Find where the given text appears and provide that cell's center as (x, y) coordinate. 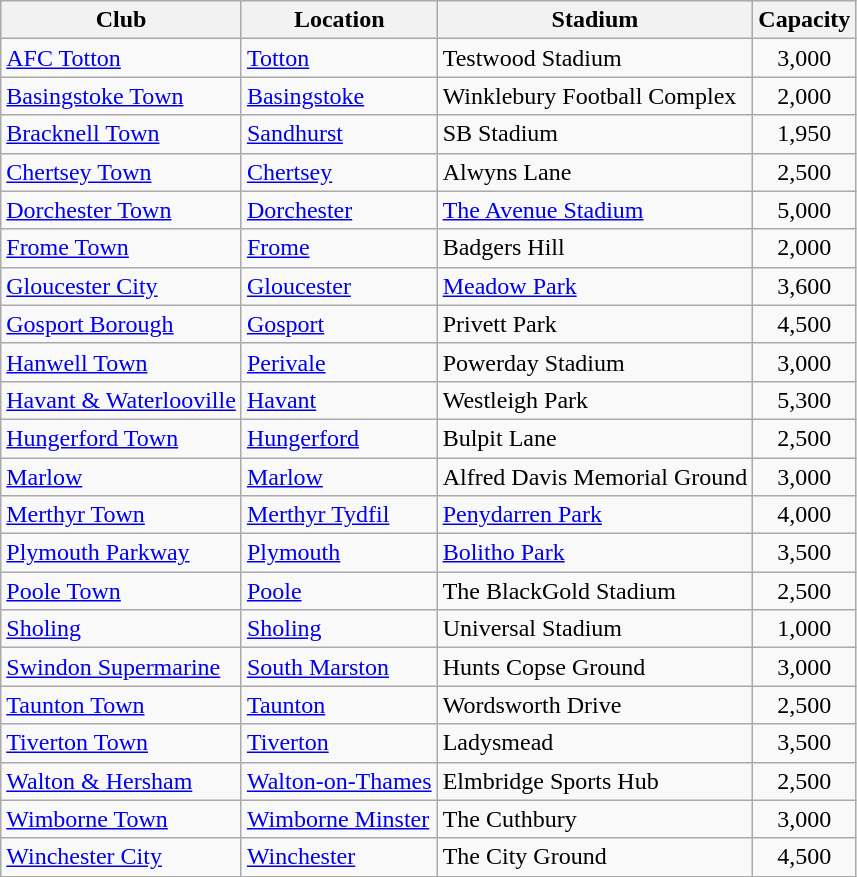
Taunton (339, 705)
Tiverton Town (122, 743)
SB Stadium (595, 134)
Gosport Borough (122, 324)
Merthyr Town (122, 515)
The BlackGold Stadium (595, 591)
Dorchester (339, 210)
Havant & Waterlooville (122, 400)
Club (122, 20)
Penydarren Park (595, 515)
Stadium (595, 20)
Frome (339, 248)
The City Ground (595, 857)
Gloucester City (122, 286)
Winchester (339, 857)
Chertsey (339, 172)
Elmbridge Sports Hub (595, 781)
Alfred Davis Memorial Ground (595, 477)
Winchester City (122, 857)
3,600 (804, 286)
Wordsworth Drive (595, 705)
Westleigh Park (595, 400)
Bulpit Lane (595, 438)
Swindon Supermarine (122, 667)
Powerday Stadium (595, 362)
Wimborne Town (122, 819)
Universal Stadium (595, 629)
Bracknell Town (122, 134)
Totton (339, 58)
Frome Town (122, 248)
Hungerford Town (122, 438)
Wimborne Minster (339, 819)
The Avenue Stadium (595, 210)
Walton-on-Thames (339, 781)
Sandhurst (339, 134)
5,000 (804, 210)
Perivale (339, 362)
Basingstoke (339, 96)
Hunts Copse Ground (595, 667)
1,000 (804, 629)
Meadow Park (595, 286)
Poole Town (122, 591)
The Cuthbury (595, 819)
AFC Totton (122, 58)
Winklebury Football Complex (595, 96)
Poole (339, 591)
Dorchester Town (122, 210)
Gosport (339, 324)
Walton & Hersham (122, 781)
Chertsey Town (122, 172)
South Marston (339, 667)
5,300 (804, 400)
Alwyns Lane (595, 172)
Hanwell Town (122, 362)
Testwood Stadium (595, 58)
Bolitho Park (595, 553)
Taunton Town (122, 705)
Location (339, 20)
Plymouth (339, 553)
Gloucester (339, 286)
Capacity (804, 20)
Merthyr Tydfil (339, 515)
4,000 (804, 515)
Privett Park (595, 324)
Plymouth Parkway (122, 553)
Basingstoke Town (122, 96)
Havant (339, 400)
Badgers Hill (595, 248)
Ladysmead (595, 743)
1,950 (804, 134)
Hungerford (339, 438)
Tiverton (339, 743)
